Determine the [x, y] coordinate at the center of the cell enclosing the given text.  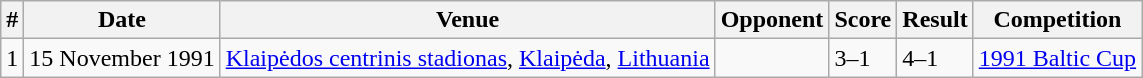
1 [12, 58]
Opponent [772, 20]
Competition [1057, 20]
Venue [468, 20]
Result [935, 20]
Date [122, 20]
Klaipėdos centrinis stadionas, Klaipėda, Lithuania [468, 58]
1991 Baltic Cup [1057, 58]
3–1 [863, 58]
# [12, 20]
4–1 [935, 58]
15 November 1991 [122, 58]
Score [863, 20]
